Identify which cell holds the provided text, then report its [x, y] central coordinate. 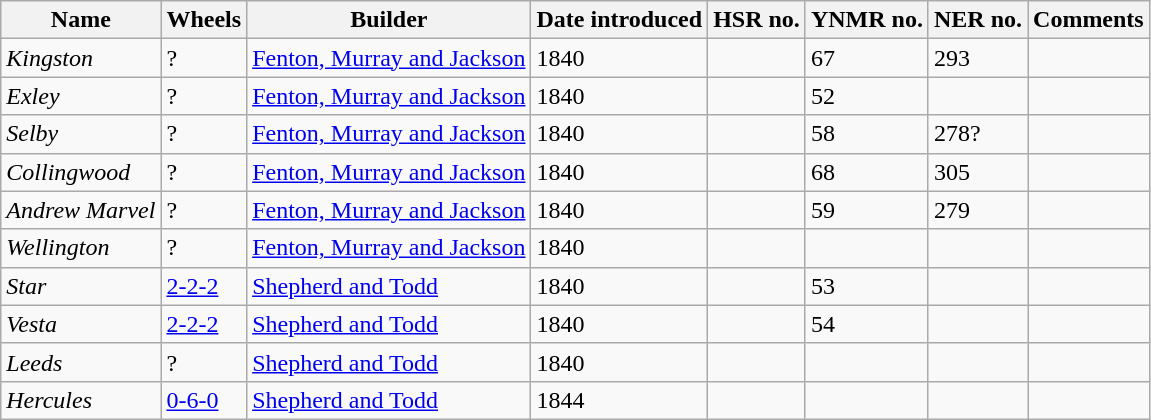
293 [978, 58]
Selby [81, 134]
Star [81, 286]
Kingston [81, 58]
NER no. [978, 20]
Vesta [81, 324]
279 [978, 210]
Builder [389, 20]
54 [866, 324]
53 [866, 286]
0-6-0 [204, 400]
58 [866, 134]
Wheels [204, 20]
67 [866, 58]
YNMR no. [866, 20]
278? [978, 134]
Andrew Marvel [81, 210]
Comments [1089, 20]
68 [866, 172]
Leeds [81, 362]
Date introduced [620, 20]
HSR no. [757, 20]
59 [866, 210]
Collingwood [81, 172]
Name [81, 20]
Exley [81, 96]
Hercules [81, 400]
1844 [620, 400]
Wellington [81, 248]
52 [866, 96]
305 [978, 172]
